Extract the (X, Y) coordinate from the center of the cell holding the provided text.  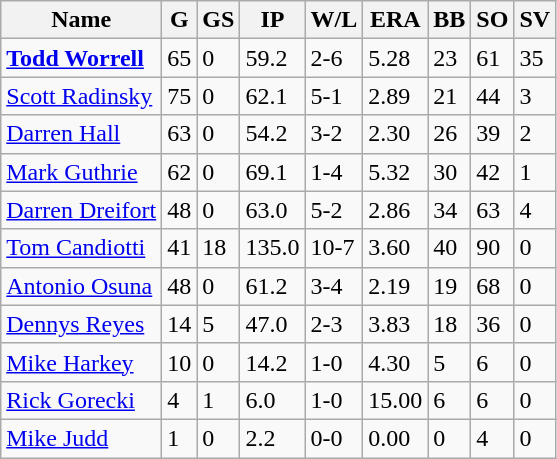
GS (218, 20)
5-1 (334, 96)
61.2 (272, 286)
39 (492, 134)
30 (450, 172)
0-0 (334, 438)
62 (180, 172)
23 (450, 58)
Antonio Osuna (82, 286)
62.1 (272, 96)
2.19 (396, 286)
3-4 (334, 286)
Scott Radinsky (82, 96)
3-2 (334, 134)
35 (535, 58)
2.86 (396, 210)
10 (180, 362)
44 (492, 96)
14.2 (272, 362)
2-3 (334, 324)
5.32 (396, 172)
0.00 (396, 438)
5-2 (334, 210)
19 (450, 286)
Darren Dreifort (82, 210)
135.0 (272, 248)
5.28 (396, 58)
14 (180, 324)
61 (492, 58)
3 (535, 96)
IP (272, 20)
90 (492, 248)
2.89 (396, 96)
Name (82, 20)
34 (450, 210)
68 (492, 286)
10-7 (334, 248)
42 (492, 172)
21 (450, 96)
1-4 (334, 172)
3.60 (396, 248)
SV (535, 20)
2-6 (334, 58)
ERA (396, 20)
40 (450, 248)
26 (450, 134)
65 (180, 58)
Darren Hall (82, 134)
Mike Harkey (82, 362)
3.83 (396, 324)
36 (492, 324)
W/L (334, 20)
Tom Candiotti (82, 248)
4.30 (396, 362)
Mike Judd (82, 438)
Todd Worrell (82, 58)
41 (180, 248)
6.0 (272, 400)
69.1 (272, 172)
Dennys Reyes (82, 324)
SO (492, 20)
Rick Gorecki (82, 400)
54.2 (272, 134)
75 (180, 96)
15.00 (396, 400)
47.0 (272, 324)
BB (450, 20)
63.0 (272, 210)
2 (535, 134)
2.30 (396, 134)
59.2 (272, 58)
2.2 (272, 438)
G (180, 20)
Mark Guthrie (82, 172)
